Identify which cell holds the provided text, then report its [X, Y] central coordinate. 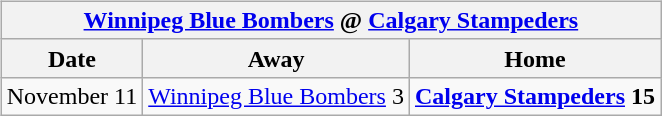
Winnipeg Blue Bombers @ Calgary Stampeders [330, 20]
Winnipeg Blue Bombers 3 [276, 96]
Calgary Stampeders 15 [534, 96]
Away [276, 58]
Home [534, 58]
Date [72, 58]
November 11 [72, 96]
